Capture the cell that displays the provided text and extract its [X, Y] central coordinate. 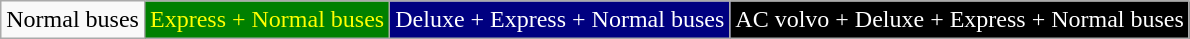
Normal buses [73, 20]
Express + Normal buses [266, 20]
Deluxe + Express + Normal buses [560, 20]
AC volvo + Deluxe + Express + Normal buses [960, 20]
